Determine the [X, Y] coordinate at the center of the cell enclosing the given text.  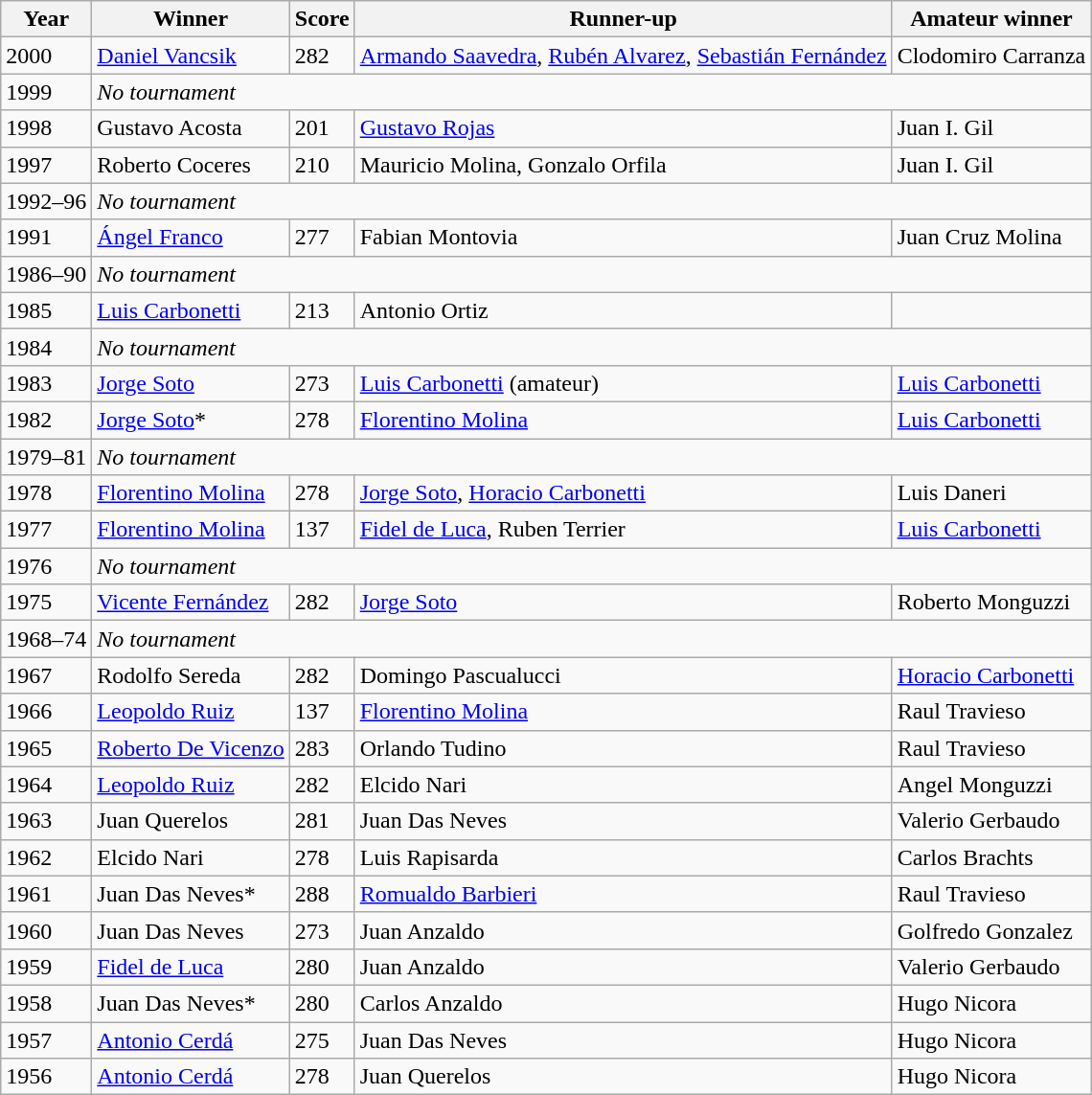
1982 [46, 420]
Gustavo Rojas [623, 128]
1964 [46, 785]
Orlando Tudino [623, 748]
1966 [46, 712]
1999 [46, 92]
277 [322, 238]
Domingo Pascualucci [623, 675]
Roberto Coceres [191, 165]
201 [322, 128]
1967 [46, 675]
1991 [46, 238]
Fidel de Luca [191, 967]
Roberto Monguzzi [991, 603]
281 [322, 821]
Luis Carbonetti (amateur) [623, 383]
Clodomiro Carranza [991, 56]
Jorge Soto* [191, 420]
Golfredo Gonzalez [991, 930]
1961 [46, 894]
1992–96 [46, 201]
Daniel Vancsik [191, 56]
1968–74 [46, 639]
Jorge Soto, Horacio Carbonetti [623, 493]
288 [322, 894]
1983 [46, 383]
1984 [46, 347]
1959 [46, 967]
1965 [46, 748]
Fabian Montovia [623, 238]
1956 [46, 1077]
Score [322, 19]
Vicente Fernández [191, 603]
Ángel Franco [191, 238]
Angel Monguzzi [991, 785]
Armando Saavedra, Rubén Alvarez, Sebastián Fernández [623, 56]
283 [322, 748]
Amateur winner [991, 19]
1957 [46, 1039]
213 [322, 310]
1985 [46, 310]
Carlos Anzaldo [623, 1003]
Year [46, 19]
Winner [191, 19]
Romualdo Barbieri [623, 894]
275 [322, 1039]
Luis Rapisarda [623, 857]
Juan Cruz Molina [991, 238]
1960 [46, 930]
Carlos Brachts [991, 857]
1962 [46, 857]
1986–90 [46, 274]
1975 [46, 603]
1977 [46, 530]
Rodolfo Sereda [191, 675]
Antonio Ortiz [623, 310]
1978 [46, 493]
2000 [46, 56]
1979–81 [46, 457]
1963 [46, 821]
1976 [46, 566]
Luis Daneri [991, 493]
Mauricio Molina, Gonzalo Orfila [623, 165]
1958 [46, 1003]
210 [322, 165]
Horacio Carbonetti [991, 675]
Roberto De Vicenzo [191, 748]
1998 [46, 128]
1997 [46, 165]
Gustavo Acosta [191, 128]
Fidel de Luca, Ruben Terrier [623, 530]
Runner-up [623, 19]
